Capture the cell that displays the provided text and extract its (x, y) central coordinate. 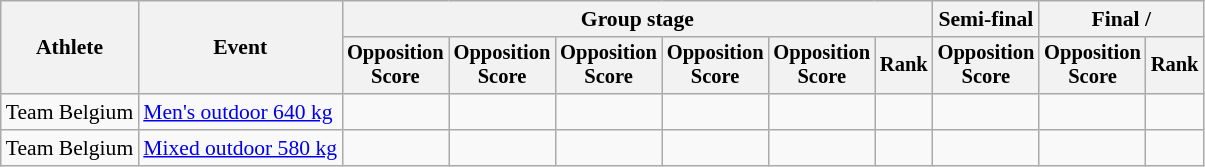
Group stage (638, 19)
Men's outdoor 640 kg (240, 112)
Event (240, 48)
Semi-final (986, 19)
Final / (1121, 19)
Athlete (70, 48)
Mixed outdoor 580 kg (240, 148)
